Return (X, Y) of the center of cell containing provided text 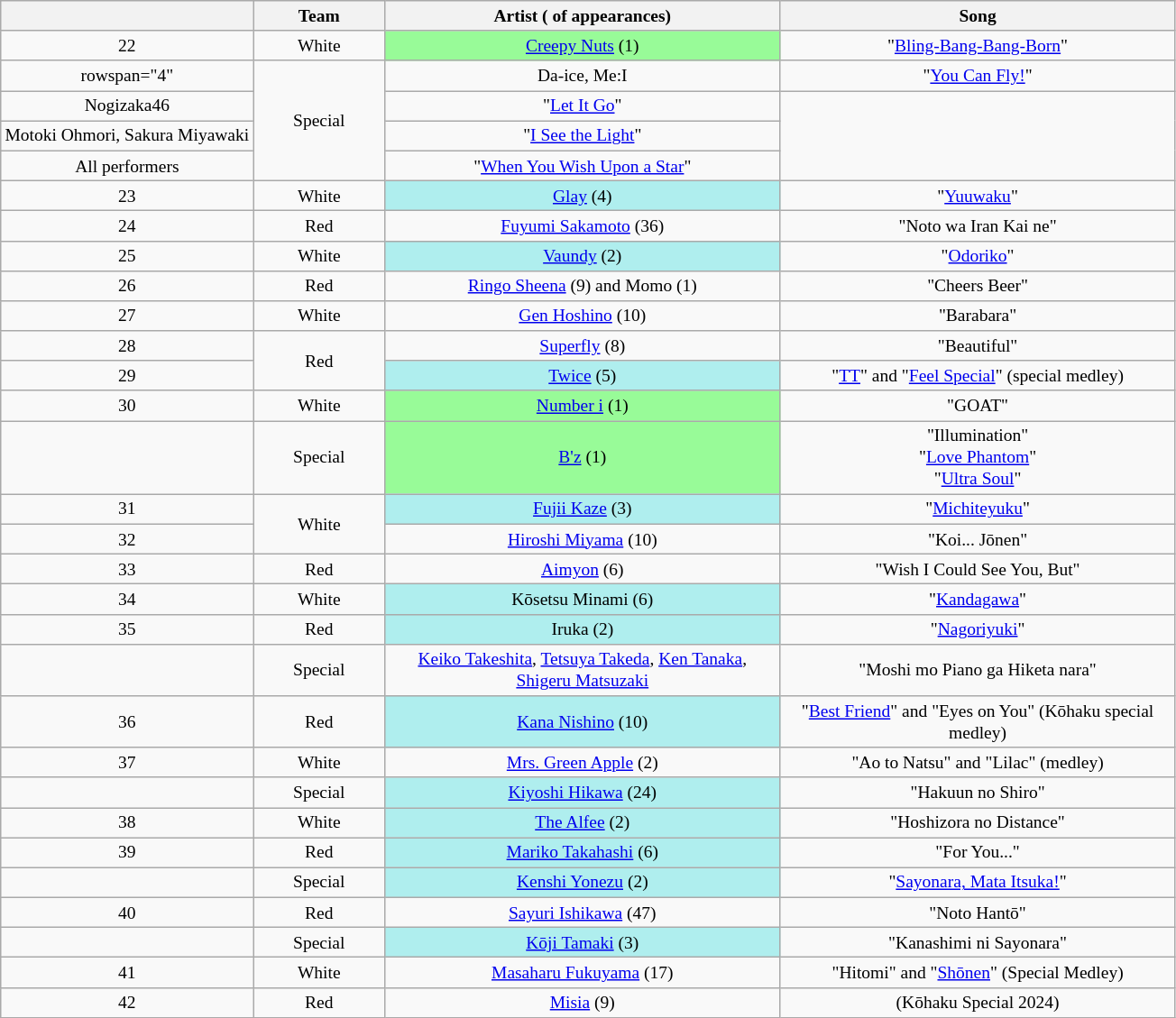
"Yuuwaku" (978, 195)
23 (127, 195)
"I See the Light" (583, 135)
"Noto Hantō" (978, 913)
35 (127, 629)
34 (127, 599)
36 (127, 721)
Kōji Tamaki (3) (583, 943)
"Moshi mo Piano ga Hiketa nara" (978, 669)
30 (127, 406)
"You Can Fly!" (978, 76)
Sayuri Ishikawa (47) (583, 913)
The Alfee (2) (583, 822)
22 (127, 45)
Keiko Takeshita, Tetsuya Takeda, Ken Tanaka, Shigeru Matsuzaki (583, 669)
"When You Wish Upon a Star" (583, 166)
Motoki Ohmori, Sakura Miyawaki (127, 135)
Iruka (2) (583, 629)
31 (127, 509)
"Odoriko" (978, 256)
Fuyumi Sakamoto (36) (583, 225)
40 (127, 913)
Artist ( of appearances) (583, 16)
Misia (9) (583, 1003)
29 (127, 375)
"Sayonara, Mata Itsuka!" (978, 882)
"TT" and "Feel Special" (special medley) (978, 375)
42 (127, 1003)
"Bling-Bang-Bang-Born" (978, 45)
"Hitomi" and "Shōnen" (Special Medley) (978, 972)
"Kandagawa" (978, 599)
"Hoshizora no Distance" (978, 822)
"Beautiful" (978, 346)
Creepy Nuts (1) (583, 45)
Vaundy (2) (583, 256)
26 (127, 285)
"Illumination""Love Phantom""Ultra Soul" (978, 458)
Team (319, 16)
(Kōhaku Special 2024) (978, 1003)
38 (127, 822)
Kana Nishino (10) (583, 721)
33 (127, 570)
Kōsetsu Minami (6) (583, 599)
Aimyon (6) (583, 570)
Twice (5) (583, 375)
24 (127, 225)
Kenshi Yonezu (2) (583, 882)
28 (127, 346)
"Noto wa Iran Kai ne" (978, 225)
"Hakuun no Shiro" (978, 792)
Hiroshi Miyama (10) (583, 539)
25 (127, 256)
Number i (1) (583, 406)
39 (127, 853)
"Cheers Beer" (978, 285)
"Ao to Natsu" and "Lilac" (medley) (978, 763)
"Nagoriyuki" (978, 629)
"Barabara" (978, 316)
"For You..." (978, 853)
"Best Friend" and "Eyes on You" (Kōhaku special medley) (978, 721)
Nogizaka46 (127, 106)
All performers (127, 166)
Fujii Kaze (3) (583, 509)
Superfly (8) (583, 346)
41 (127, 972)
"Let It Go" (583, 106)
"Wish I Could See You, But" (978, 570)
"Koi... Jōnen" (978, 539)
Gen Hoshino (10) (583, 316)
"Michiteyuku" (978, 509)
32 (127, 539)
Ringo Sheena (9) and Momo (1) (583, 285)
Glay (4) (583, 195)
rowspan="4" (127, 76)
Mrs. Green Apple (2) (583, 763)
Kiyoshi Hikawa (24) (583, 792)
Masaharu Fukuyama (17) (583, 972)
"Kanashimi ni Sayonara" (978, 943)
Song (978, 16)
"GOAT" (978, 406)
27 (127, 316)
Mariko Takahashi (6) (583, 853)
37 (127, 763)
Da-ice, Me:I (583, 76)
B'z (1) (583, 458)
